Identify which cell holds the provided text, then report its [X, Y] central coordinate. 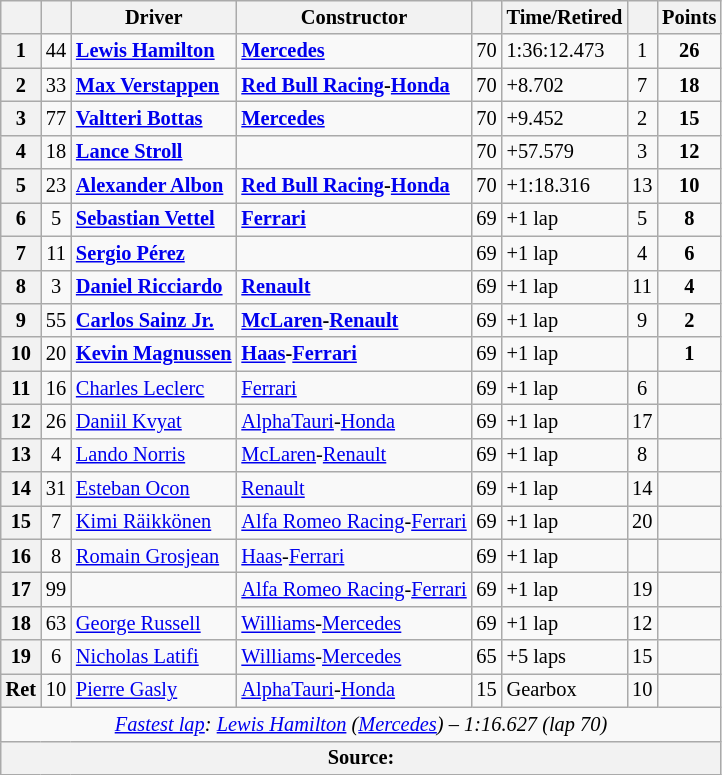
Kevin Magnussen [154, 354]
23 [56, 186]
Carlos Sainz Jr. [154, 320]
Charles Leclerc [154, 388]
Lance Stroll [154, 152]
+9.452 [565, 118]
Sebastian Vettel [154, 219]
Gearbox [565, 690]
31 [56, 489]
Pierre Gasly [154, 690]
33 [56, 85]
Nicholas Latifi [154, 657]
+1:18.316 [565, 186]
+5 laps [565, 657]
77 [56, 118]
Valtteri Bottas [154, 118]
Daniel Ricciardo [154, 287]
44 [56, 51]
Lewis Hamilton [154, 51]
Points [689, 17]
Source: [362, 758]
55 [56, 320]
Sergio Pérez [154, 253]
+57.579 [565, 152]
Fastest lap: Lewis Hamilton (Mercedes) – 1:16.627 (lap 70) [362, 724]
65 [487, 657]
99 [56, 589]
Romain Grosjean [154, 556]
Ret [21, 690]
Max Verstappen [154, 85]
+8.702 [565, 85]
Kimi Räikkönen [154, 522]
Time/Retired [565, 17]
1:36:12.473 [565, 51]
Daniil Kvyat [154, 421]
Driver [154, 17]
63 [56, 623]
Lando Norris [154, 455]
Esteban Ocon [154, 489]
Alexander Albon [154, 186]
Constructor [354, 17]
George Russell [154, 623]
